Return (x, y) of the center of cell containing provided text 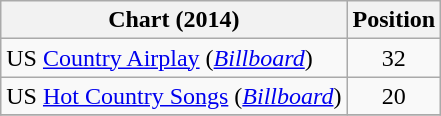
US Hot Country Songs (Billboard) (174, 96)
20 (394, 96)
32 (394, 58)
US Country Airplay (Billboard) (174, 58)
Chart (2014) (174, 20)
Position (394, 20)
